Output the [X, Y] coordinate of the center of the cell containing the given text.  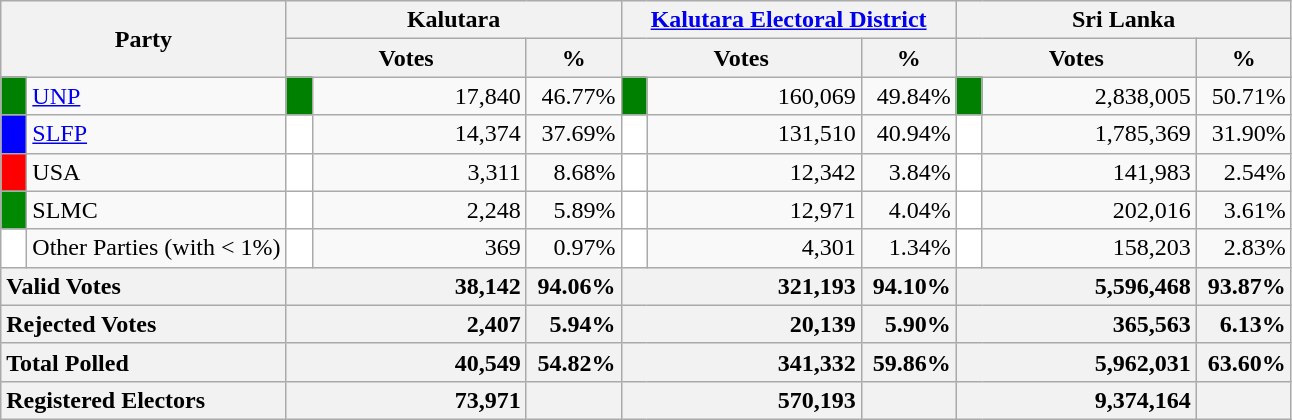
365,563 [1076, 324]
UNP [156, 96]
63.60% [1244, 362]
Rejected Votes [144, 324]
131,510 [754, 134]
4,301 [754, 248]
37.69% [574, 134]
38,142 [406, 286]
94.10% [908, 286]
5,596,468 [1076, 286]
Sri Lanka [1124, 20]
2.83% [1244, 248]
Kalutara Electoral District [788, 20]
5.94% [574, 324]
SLFP [156, 134]
2,248 [419, 210]
17,840 [419, 96]
1.34% [908, 248]
54.82% [574, 362]
73,971 [406, 400]
5.89% [574, 210]
Other Parties (with < 1%) [156, 248]
6.13% [1244, 324]
5,962,031 [1076, 362]
12,971 [754, 210]
59.86% [908, 362]
Total Polled [144, 362]
158,203 [1089, 248]
202,016 [1089, 210]
369 [419, 248]
31.90% [1244, 134]
46.77% [574, 96]
20,139 [741, 324]
3.84% [908, 172]
SLMC [156, 210]
9,374,164 [1076, 400]
3.61% [1244, 210]
570,193 [741, 400]
141,983 [1089, 172]
3,311 [419, 172]
12,342 [754, 172]
0.97% [574, 248]
2,407 [406, 324]
Valid Votes [144, 286]
49.84% [908, 96]
50.71% [1244, 96]
8.68% [574, 172]
14,374 [419, 134]
1,785,369 [1089, 134]
USA [156, 172]
40.94% [908, 134]
94.06% [574, 286]
Party [144, 39]
40,549 [406, 362]
93.87% [1244, 286]
2,838,005 [1089, 96]
160,069 [754, 96]
321,193 [741, 286]
2.54% [1244, 172]
4.04% [908, 210]
341,332 [741, 362]
Registered Electors [144, 400]
5.90% [908, 324]
Kalutara [454, 20]
